Capture the cell that displays the provided text and extract its [x, y] central coordinate. 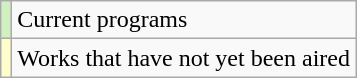
Current programs [184, 20]
Works that have not yet been aired [184, 58]
